Return the [x, y] coordinate for the center point of the cell that contains the specified text.  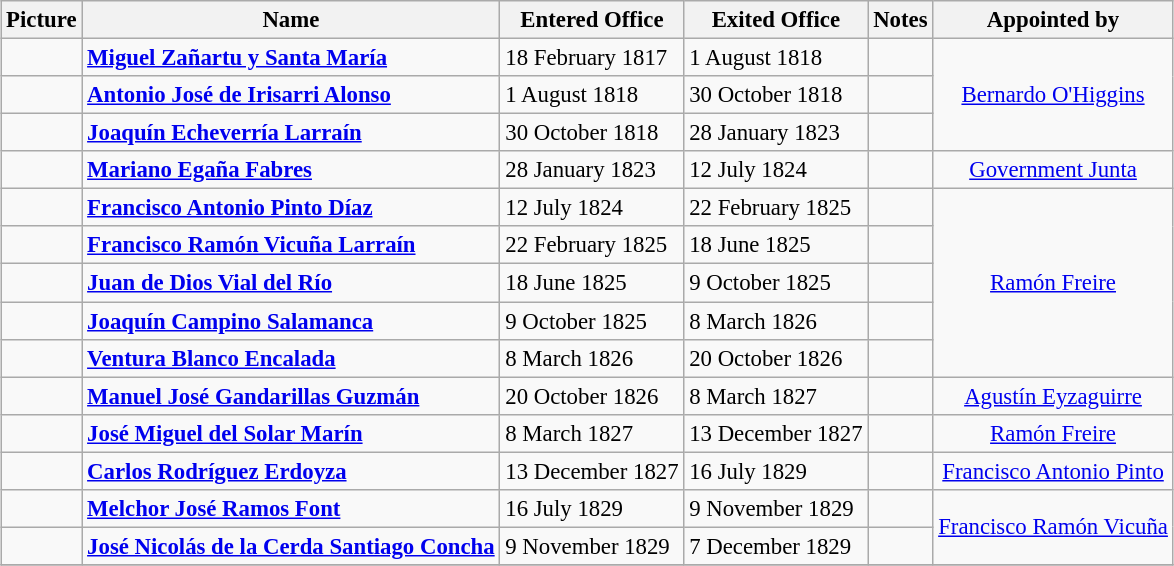
Agustín Eyzaguirre [1053, 396]
Bernardo O'Higgins [1053, 96]
Mariano Egaña Fabres [291, 170]
Francisco Ramón Vicuña [1053, 528]
Francisco Ramón Vicuña Larraín [291, 245]
Exited Office [776, 20]
Antonio José de Irisarri Alonso [291, 95]
Melchor José Ramos Font [291, 509]
Government Junta [1053, 170]
18 February 1817 [592, 58]
José Nicolás de la Cerda Santiago Concha [291, 546]
Juan de Dios Vial del Río [291, 283]
Name [291, 20]
Francisco Antonio Pinto [1053, 471]
Manuel José Gandarillas Guzmán [291, 396]
Picture [42, 20]
Carlos Rodríguez Erdoyza [291, 471]
Francisco Antonio Pinto Díaz [291, 208]
Ventura Blanco Encalada [291, 358]
Notes [900, 20]
Joaquín Campino Salamanca [291, 321]
Miguel Zañartu y Santa María [291, 58]
Entered Office [592, 20]
7 December 1829 [776, 546]
Joaquín Echeverría Larraín [291, 133]
José Miguel del Solar Marín [291, 433]
Appointed by [1053, 20]
